Scan for the cell matching the given text and deliver its [x, y] coordinate at center. 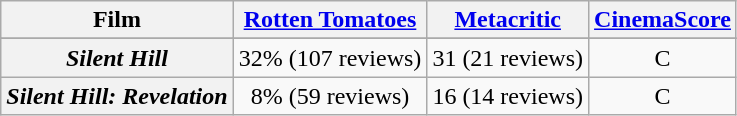
31 (21 reviews) [508, 58]
Rotten Tomatoes [330, 20]
Film [117, 20]
Metacritic [508, 20]
8% (59 reviews) [330, 96]
16 (14 reviews) [508, 96]
CinemaScore [663, 20]
Silent Hill [117, 58]
32% (107 reviews) [330, 58]
Silent Hill: Revelation [117, 96]
